Return the (x, y) coordinate for the center point of the cell that contains the specified text.  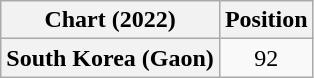
Position (266, 20)
92 (266, 58)
Chart (2022) (110, 20)
South Korea (Gaon) (110, 58)
